Scan for the cell matching the given text and deliver its (x, y) coordinate at center. 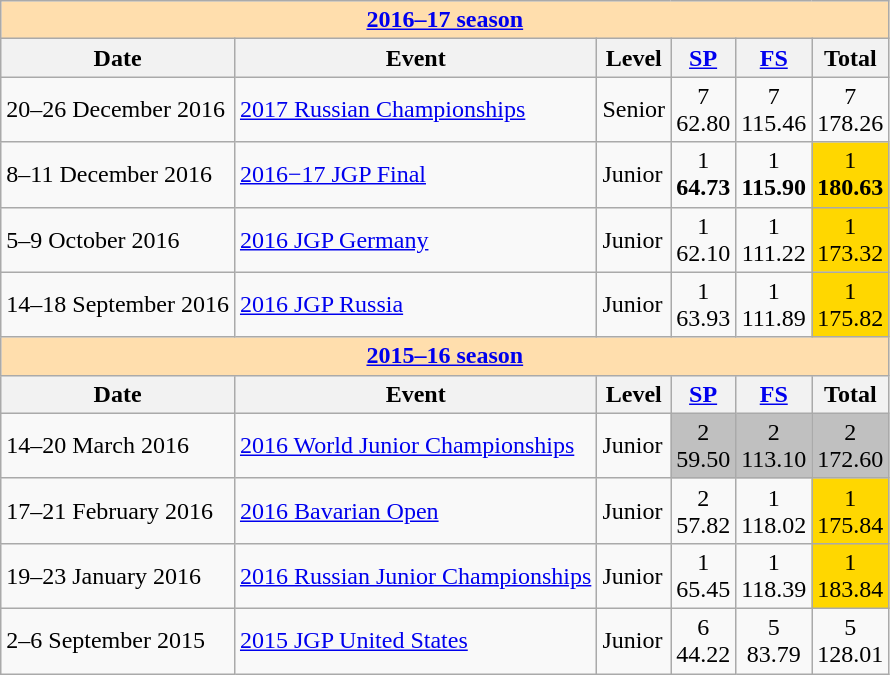
1 175.84 (850, 510)
Senior (634, 110)
1 111.89 (774, 304)
1 173.32 (850, 240)
20–26 December 2016 (118, 110)
2016−17 JGP Final (415, 174)
6 44.22 (704, 640)
2 59.50 (704, 446)
8–11 December 2016 (118, 174)
5 83.79 (774, 640)
2 113.10 (774, 446)
1 183.84 (850, 576)
2016 JGP Russia (415, 304)
2 172.60 (850, 446)
2016 JGP Germany (415, 240)
7 115.46 (774, 110)
5–9 October 2016 (118, 240)
1 115.90 (774, 174)
1 62.10 (704, 240)
7 62.80 (704, 110)
1 65.45 (704, 576)
1 118.02 (774, 510)
7 178.26 (850, 110)
1 64.73 (704, 174)
1 175.82 (850, 304)
2016–17 season (445, 20)
1 180.63 (850, 174)
2 57.82 (704, 510)
2015 JGP United States (415, 640)
1 111.22 (774, 240)
2015–16 season (445, 356)
2016 Russian Junior Championships (415, 576)
14–20 March 2016 (118, 446)
2016 Bavarian Open (415, 510)
19–23 January 2016 (118, 576)
1 118.39 (774, 576)
17–21 February 2016 (118, 510)
2–6 September 2015 (118, 640)
5 128.01 (850, 640)
1 63.93 (704, 304)
2016 World Junior Championships (415, 446)
14–18 September 2016 (118, 304)
2017 Russian Championships (415, 110)
